Output the [X, Y] coordinate of the center of the cell containing the given text.  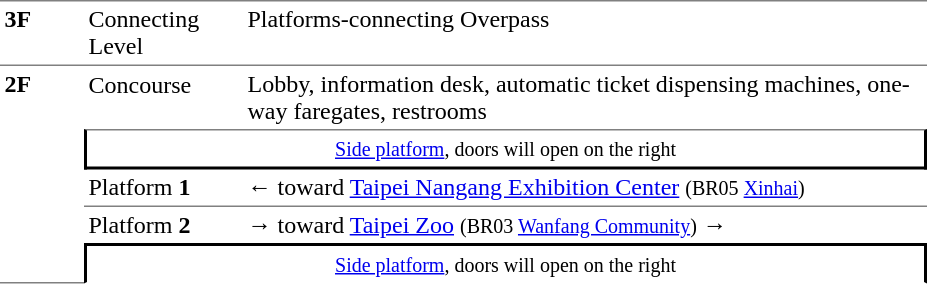
Connecting Level [164, 33]
Platform 1 [164, 189]
2F [42, 175]
Concourse [164, 98]
Platforms-connecting Overpass [585, 33]
Platform 2 [164, 225]
3F [42, 33]
→ toward Taipei Zoo (BR03 Wanfang Community) → [585, 225]
Lobby, information desk, automatic ticket dispensing machines, one-way faregates, restrooms [585, 98]
← toward Taipei Nangang Exhibition Center (BR05 Xinhai) [585, 189]
